Return the (x, y) coordinate for the center point of the cell that contains the specified text.  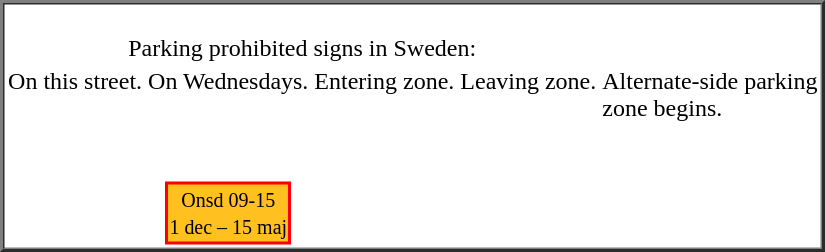
On Wednesdays. (228, 94)
On this street. (75, 94)
Entering zone. (384, 94)
Alternate-side parkingzone begins. (710, 94)
Leaving zone. (528, 94)
Parking prohibited signs in Sweden: (302, 48)
